Provide the [x, y] coordinate of the cell's center where the given text is located.  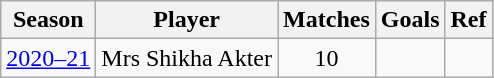
Mrs Shikha Akter [187, 58]
Matches [327, 20]
Season [48, 20]
Ref [468, 20]
2020–21 [48, 58]
Goals [410, 20]
10 [327, 58]
Player [187, 20]
